Return [x, y] of the center of cell containing provided text 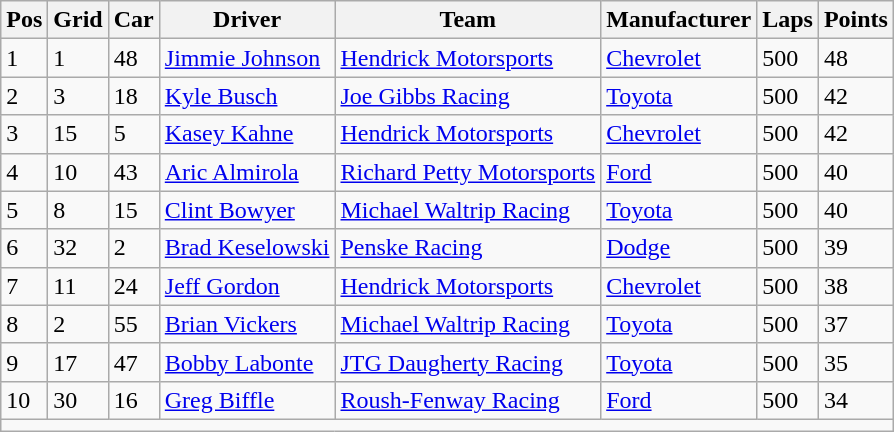
18 [134, 96]
17 [78, 362]
Brian Vickers [247, 324]
Team [468, 20]
Points [856, 20]
43 [134, 172]
6 [24, 248]
47 [134, 362]
Roush-Fenway Racing [468, 400]
Jeff Gordon [247, 286]
Greg Biffle [247, 400]
38 [856, 286]
Manufacturer [679, 20]
Car [134, 20]
32 [78, 248]
Richard Petty Motorsports [468, 172]
Bobby Labonte [247, 362]
4 [24, 172]
Kasey Kahne [247, 134]
55 [134, 324]
Penske Racing [468, 248]
24 [134, 286]
Dodge [679, 248]
37 [856, 324]
Driver [247, 20]
Laps [788, 20]
Grid [78, 20]
7 [24, 286]
9 [24, 362]
Pos [24, 20]
JTG Daugherty Racing [468, 362]
Brad Keselowski [247, 248]
Aric Almirola [247, 172]
34 [856, 400]
11 [78, 286]
39 [856, 248]
Joe Gibbs Racing [468, 96]
Clint Bowyer [247, 210]
30 [78, 400]
16 [134, 400]
Jimmie Johnson [247, 58]
35 [856, 362]
Kyle Busch [247, 96]
